Capture the cell that displays the provided text and extract its [x, y] central coordinate. 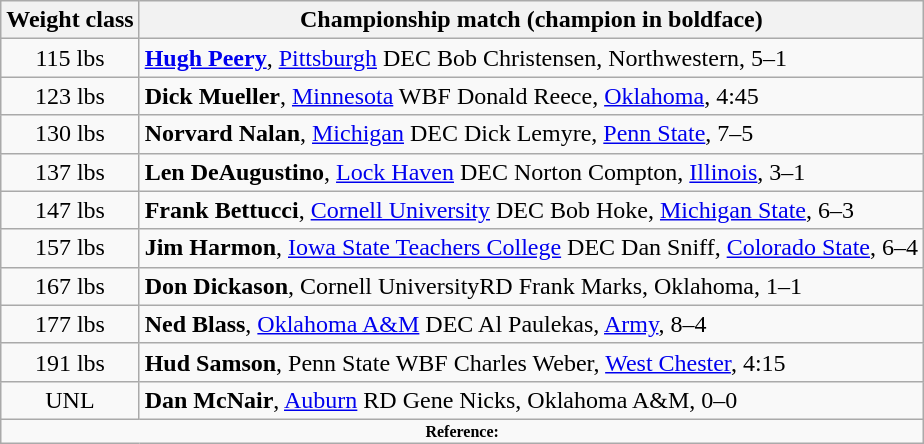
Jim Harmon, Iowa State Teachers College DEC Dan Sniff, Colorado State, 6–4 [531, 248]
191 lbs [70, 362]
Norvard Nalan, Michigan DEC Dick Lemyre, Penn State, 7–5 [531, 134]
115 lbs [70, 58]
167 lbs [70, 286]
Ned Blass, Oklahoma A&M DEC Al Paulekas, Army, 8–4 [531, 324]
Dan McNair, Auburn RD Gene Nicks, Oklahoma A&M, 0–0 [531, 400]
123 lbs [70, 96]
Reference: [462, 431]
Don Dickason, Cornell UniversityRD Frank Marks, Oklahoma, 1–1 [531, 286]
UNL [70, 400]
Frank Bettucci, Cornell University DEC Bob Hoke, Michigan State, 6–3 [531, 210]
177 lbs [70, 324]
Len DeAugustino, Lock Haven DEC Norton Compton, Illinois, 3–1 [531, 172]
Weight class [70, 20]
Hud Samson, Penn State WBF Charles Weber, West Chester, 4:15 [531, 362]
137 lbs [70, 172]
Championship match (champion in boldface) [531, 20]
147 lbs [70, 210]
Hugh Peery, Pittsburgh DEC Bob Christensen, Northwestern, 5–1 [531, 58]
130 lbs [70, 134]
157 lbs [70, 248]
Dick Mueller, Minnesota WBF Donald Reece, Oklahoma, 4:45 [531, 96]
